Scan for the cell matching the given text and deliver its (X, Y) coordinate at center. 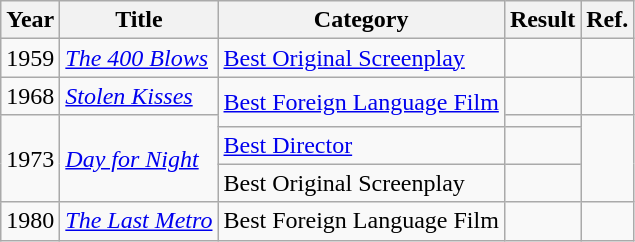
Best Director (361, 145)
Ref. (608, 20)
Title (139, 20)
Year (30, 20)
1968 (30, 96)
1959 (30, 58)
Stolen Kisses (139, 96)
Category (361, 20)
Day for Night (139, 158)
1980 (30, 221)
Result (542, 20)
1973 (30, 158)
The Last Metro (139, 221)
The 400 Blows (139, 58)
